Extract the (X, Y) coordinate from the center of the cell holding the provided text.  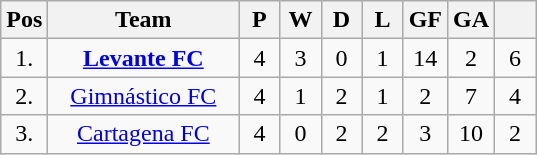
Cartagena FC (144, 134)
GA (472, 20)
Pos (24, 20)
10 (472, 134)
L (382, 20)
7 (472, 96)
D (342, 20)
Levante FC (144, 58)
6 (516, 58)
14 (425, 58)
W (300, 20)
P (260, 20)
3. (24, 134)
1. (24, 58)
Gimnástico FC (144, 96)
GF (425, 20)
2. (24, 96)
Team (144, 20)
